For the text-containing cell, return its midpoint in [X, Y] coordinate format. 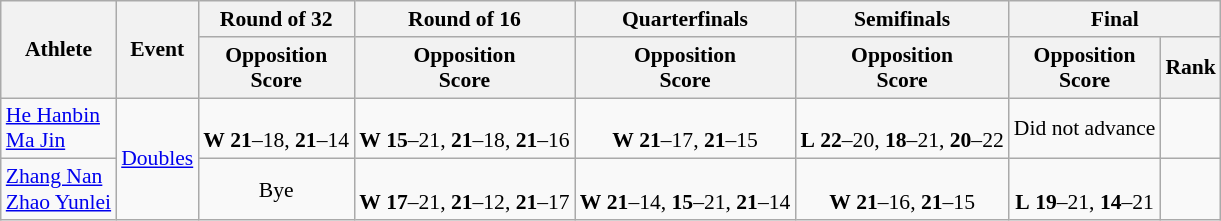
L 22–20, 18–21, 20–22 [902, 128]
Final [1115, 19]
Doubles [157, 159]
L 19–21, 14–21 [1085, 190]
Quarterfinals [686, 19]
Did not advance [1085, 128]
Round of 16 [464, 19]
Round of 32 [276, 19]
Bye [276, 190]
W 21–17, 21–15 [686, 128]
W 21–16, 21–15 [902, 190]
Rank [1190, 68]
W 21–14, 15–21, 21–14 [686, 190]
Event [157, 50]
Zhang Nan Zhao Yunlei [58, 190]
W 15–21, 21–18, 21–16 [464, 128]
Athlete [58, 50]
Semifinals [902, 19]
He Hanbin Ma Jin [58, 128]
W 21–18, 21–14 [276, 128]
W 17–21, 21–12, 21–17 [464, 190]
